For the text-containing cell, return its midpoint in [X, Y] coordinate format. 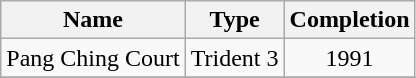
Trident 3 [234, 58]
1991 [350, 58]
Name [93, 20]
Completion [350, 20]
Type [234, 20]
Pang Ching Court [93, 58]
